Return the [X, Y] coordinate for the center point of the cell that contains the specified text.  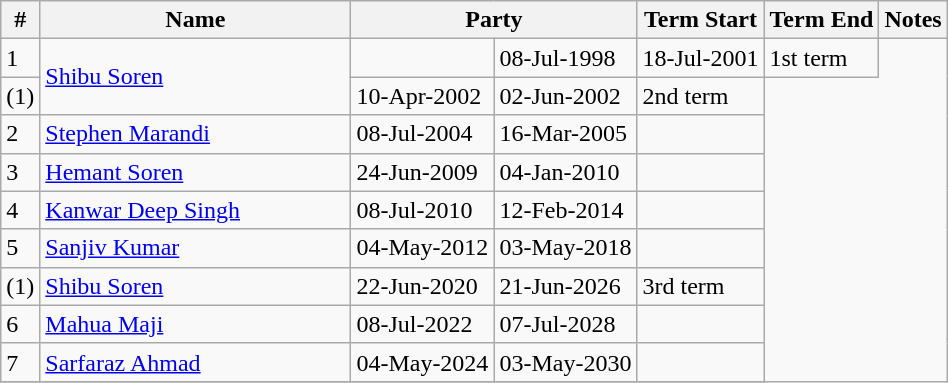
04-Jan-2010 [566, 172]
Sarfaraz Ahmad [196, 362]
Name [196, 20]
04-May-2024 [422, 362]
08-Jul-2010 [422, 210]
02-Jun-2002 [566, 96]
16-Mar-2005 [566, 134]
Mahua Maji [196, 324]
# [20, 20]
Hemant Soren [196, 172]
12-Feb-2014 [566, 210]
4 [20, 210]
1st term [822, 58]
07-Jul-2028 [566, 324]
2 [20, 134]
18-Jul-2001 [700, 58]
22-Jun-2020 [422, 286]
2nd term [700, 96]
5 [20, 248]
10-Apr-2002 [422, 96]
Term End [822, 20]
1 [20, 58]
Stephen Marandi [196, 134]
3 [20, 172]
3rd term [700, 286]
04-May-2012 [422, 248]
08-Jul-2022 [422, 324]
03-May-2018 [566, 248]
7 [20, 362]
Sanjiv Kumar [196, 248]
Party [494, 20]
Notes [913, 20]
03-May-2030 [566, 362]
08-Jul-1998 [566, 58]
Term Start [700, 20]
6 [20, 324]
Kanwar Deep Singh [196, 210]
24-Jun-2009 [422, 172]
21-Jun-2026 [566, 286]
08-Jul-2004 [422, 134]
